Return (X, Y) of the center of cell containing provided text 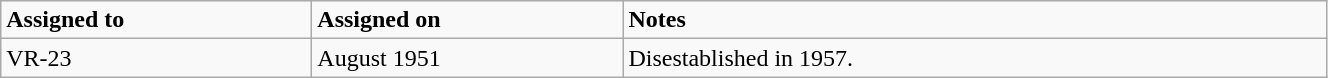
August 1951 (468, 58)
VR-23 (156, 58)
Notes (975, 20)
Disestablished in 1957. (975, 58)
Assigned to (156, 20)
Assigned on (468, 20)
